From the cell containing the given text, extract its center point as [x, y] coordinate. 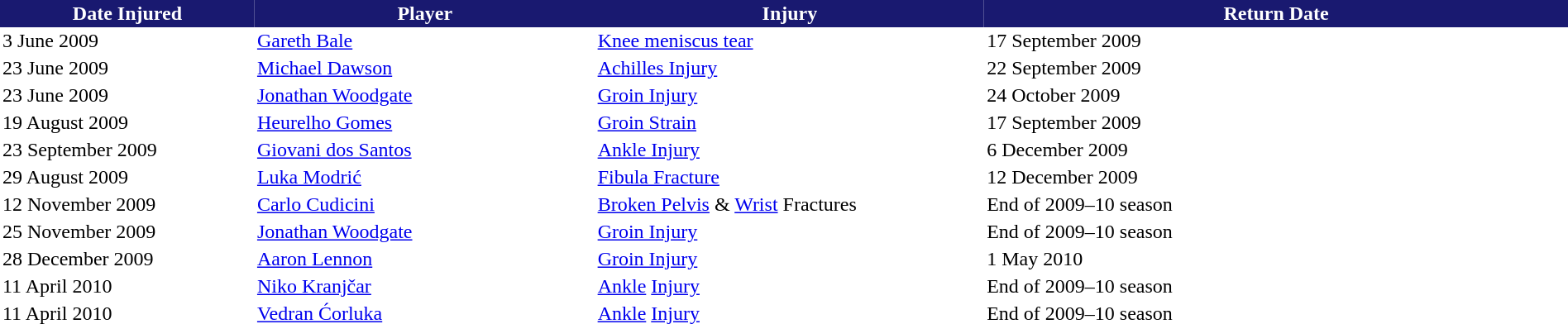
Date Injured [127, 13]
12 December 2009 [1276, 177]
Broken Pelvis & Wrist Fractures [791, 205]
28 December 2009 [127, 260]
Gareth Bale [425, 41]
Aaron Lennon [425, 260]
Injury [791, 13]
Giovani dos Santos [425, 150]
24 October 2009 [1276, 96]
Fibula Fracture [791, 177]
25 November 2009 [127, 231]
19 August 2009 [127, 122]
Carlo Cudicini [425, 205]
Knee meniscus tear [791, 41]
Achilles Injury [791, 68]
Michael Dawson [425, 68]
3 June 2009 [127, 41]
Player [425, 13]
Return Date [1276, 13]
Luka Modrić [425, 177]
6 December 2009 [1276, 150]
Niko Kranjčar [425, 286]
Groin Strain [791, 122]
11 April 2010 [127, 286]
Heurelho Gomes [425, 122]
29 August 2009 [127, 177]
1 May 2010 [1276, 260]
22 September 2009 [1276, 68]
12 November 2009 [127, 205]
23 September 2009 [127, 150]
